Find where the given text appears and provide that cell's center as [x, y] coordinate. 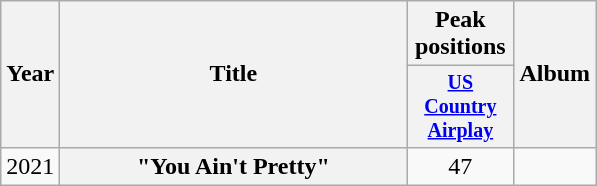
Peak positions [460, 34]
47 [460, 166]
Year [30, 74]
Album [555, 74]
2021 [30, 166]
Title [234, 74]
"You Ain't Pretty" [234, 166]
USCountryAirplay [460, 106]
